Return the (X, Y) coordinate for the center point of the cell that contains the specified text.  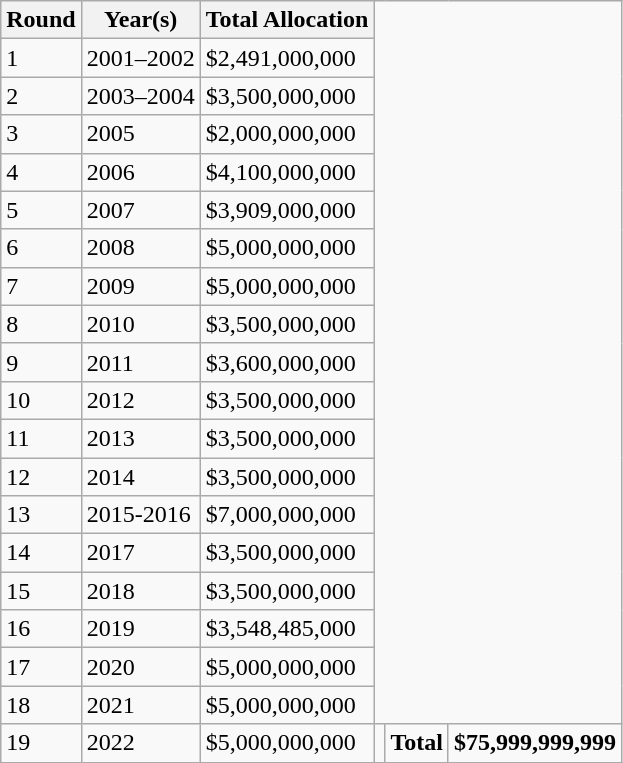
4 (41, 172)
2010 (140, 324)
Total Allocation (287, 20)
Total (417, 743)
11 (41, 438)
2008 (140, 248)
2003–2004 (140, 96)
2014 (140, 477)
2006 (140, 172)
$2,000,000,000 (287, 134)
2015-2016 (140, 515)
13 (41, 515)
18 (41, 705)
7 (41, 286)
2001–2002 (140, 58)
2022 (140, 743)
14 (41, 553)
19 (41, 743)
6 (41, 248)
1 (41, 58)
10 (41, 400)
Year(s) (140, 20)
$3,600,000,000 (287, 362)
2012 (140, 400)
2018 (140, 591)
2021 (140, 705)
$3,548,485,000 (287, 629)
9 (41, 362)
16 (41, 629)
2005 (140, 134)
15 (41, 591)
5 (41, 210)
$2,491,000,000 (287, 58)
17 (41, 667)
2017 (140, 553)
2013 (140, 438)
$7,000,000,000 (287, 515)
2009 (140, 286)
$75,999,999,999 (534, 743)
2011 (140, 362)
$4,100,000,000 (287, 172)
$3,909,000,000 (287, 210)
2007 (140, 210)
8 (41, 324)
2020 (140, 667)
12 (41, 477)
Round (41, 20)
3 (41, 134)
2019 (140, 629)
2 (41, 96)
